Identify which cell holds the provided text, then report its (x, y) central coordinate. 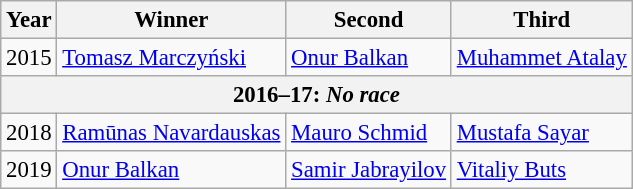
Muhammet Atalay (542, 58)
2016–17: No race (316, 95)
Third (542, 20)
Mauro Schmid (369, 133)
Tomasz Marczyński (172, 58)
Vitaliy Buts (542, 170)
2019 (29, 170)
2015 (29, 58)
Second (369, 20)
Ramūnas Navardauskas (172, 133)
Year (29, 20)
2018 (29, 133)
Samir Jabrayilov (369, 170)
Mustafa Sayar (542, 133)
Winner (172, 20)
